Scan for the cell matching the given text and deliver its (x, y) coordinate at center. 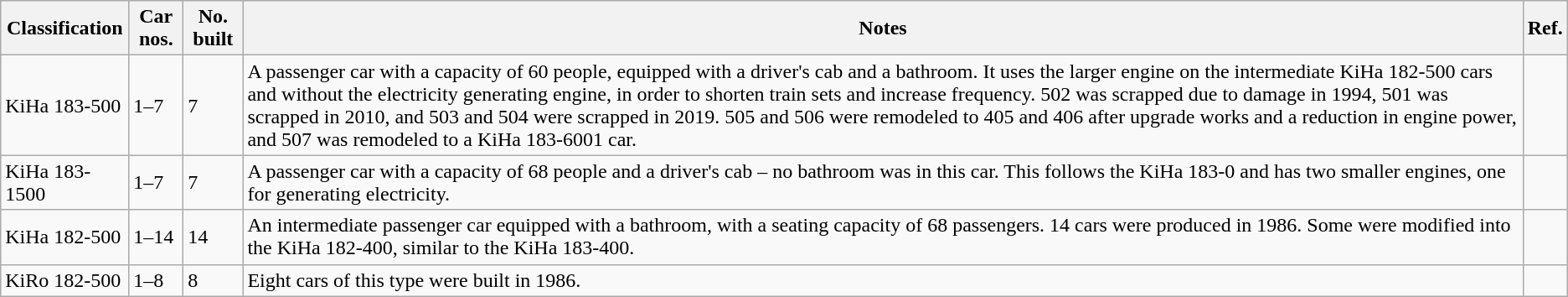
1–8 (156, 280)
Classification (65, 29)
14 (213, 237)
Eight cars of this type were built in 1986. (883, 280)
No. built (213, 29)
KiRo 182-500 (65, 280)
KiHa 183-500 (65, 106)
Notes (883, 29)
Car nos. (156, 29)
Ref. (1545, 29)
8 (213, 280)
KiHa 182-500 (65, 237)
KiHa 183-1500 (65, 183)
1–14 (156, 237)
